Search for the cell housing the specified text and yield its [x, y] center coordinate. 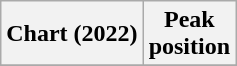
Peakposition [189, 34]
Chart (2022) [72, 34]
